Determine the (X, Y) coordinate at the center of the cell enclosing the given text.  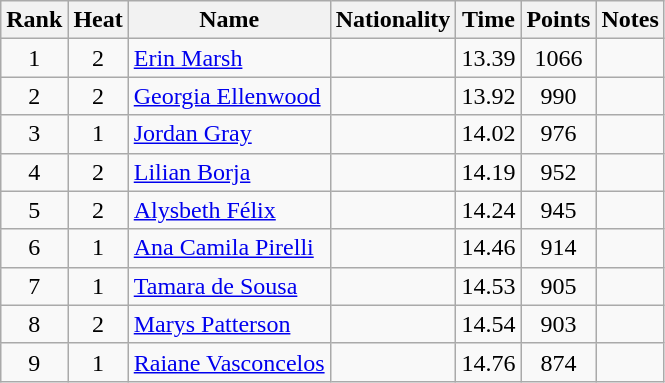
Points (558, 20)
Raiane Vasconcelos (229, 362)
903 (558, 324)
905 (558, 286)
7 (34, 286)
Georgia Ellenwood (229, 96)
Lilian Borja (229, 172)
1066 (558, 58)
Rank (34, 20)
Alysbeth Félix (229, 210)
976 (558, 134)
5 (34, 210)
874 (558, 362)
14.46 (488, 248)
14.54 (488, 324)
14.24 (488, 210)
Name (229, 20)
990 (558, 96)
Nationality (393, 20)
Heat (98, 20)
4 (34, 172)
14.53 (488, 286)
Time (488, 20)
Tamara de Sousa (229, 286)
945 (558, 210)
Ana Camila Pirelli (229, 248)
13.39 (488, 58)
14.76 (488, 362)
14.02 (488, 134)
Erin Marsh (229, 58)
6 (34, 248)
Marys Patterson (229, 324)
952 (558, 172)
14.19 (488, 172)
3 (34, 134)
9 (34, 362)
914 (558, 248)
13.92 (488, 96)
8 (34, 324)
Jordan Gray (229, 134)
Notes (630, 20)
